Return [x, y] of the center of cell containing provided text 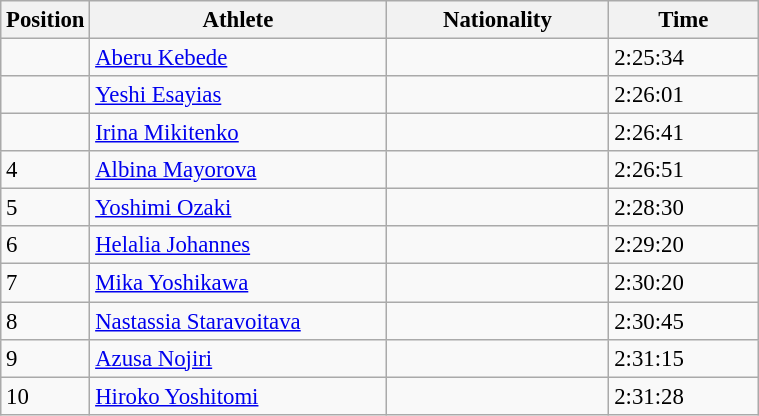
8 [46, 321]
2:30:45 [684, 321]
2:30:20 [684, 283]
Aberu Kebede [238, 58]
Athlete [238, 20]
2:26:41 [684, 133]
Yoshimi Ozaki [238, 208]
Yeshi Esayias [238, 95]
Nationality [498, 20]
Irina Mikitenko [238, 133]
2:31:15 [684, 358]
2:26:01 [684, 95]
Azusa Nojiri [238, 358]
Position [46, 20]
10 [46, 396]
Hiroko Yoshitomi [238, 396]
7 [46, 283]
5 [46, 208]
4 [46, 170]
6 [46, 245]
9 [46, 358]
2:25:34 [684, 58]
2:29:20 [684, 245]
2:31:28 [684, 396]
Time [684, 20]
Mika Yoshikawa [238, 283]
2:26:51 [684, 170]
2:28:30 [684, 208]
Albina Mayorova [238, 170]
Helalia Johannes [238, 245]
Nastassia Staravoitava [238, 321]
